For the text-containing cell, return its midpoint in [x, y] coordinate format. 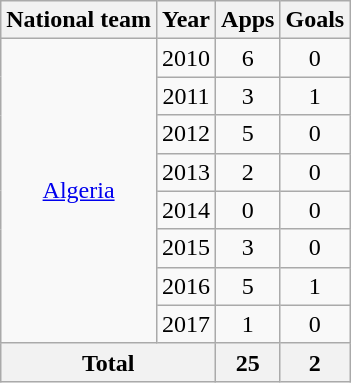
2015 [186, 248]
Goals [315, 20]
Algeria [79, 191]
2010 [186, 58]
2011 [186, 96]
2017 [186, 324]
25 [248, 362]
2014 [186, 210]
Total [108, 362]
Apps [248, 20]
2012 [186, 134]
National team [79, 20]
6 [248, 58]
2013 [186, 172]
2016 [186, 286]
Year [186, 20]
